Find where the given text appears and provide that cell's center as [x, y] coordinate. 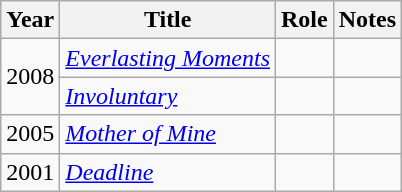
Year [30, 20]
Everlasting Moments [168, 58]
Role [305, 20]
Involuntary [168, 96]
Notes [367, 20]
Deadline [168, 172]
2008 [30, 77]
Mother of Mine [168, 134]
2001 [30, 172]
Title [168, 20]
2005 [30, 134]
